From the cell containing the given text, extract its center point as [X, Y] coordinate. 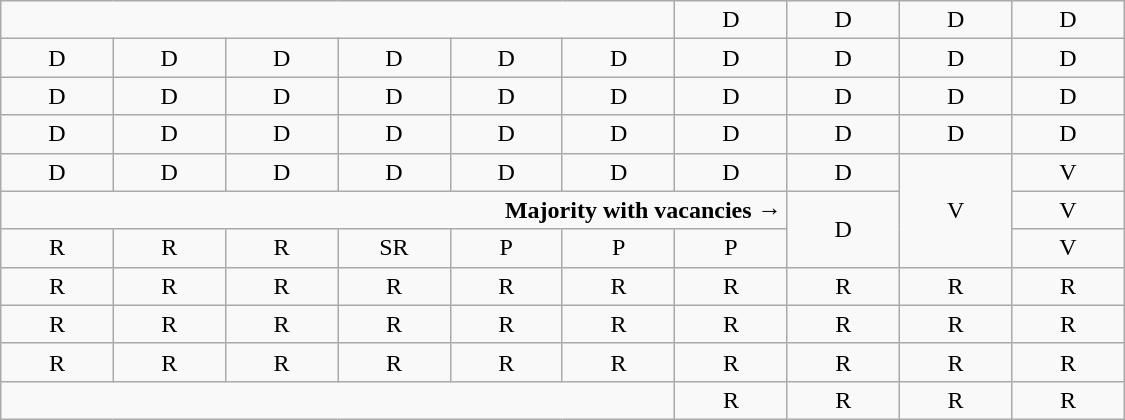
Majority with vacancies → [394, 210]
SR [394, 248]
